Detect which cell encompasses the target text, then output its [X, Y] center coordinate. 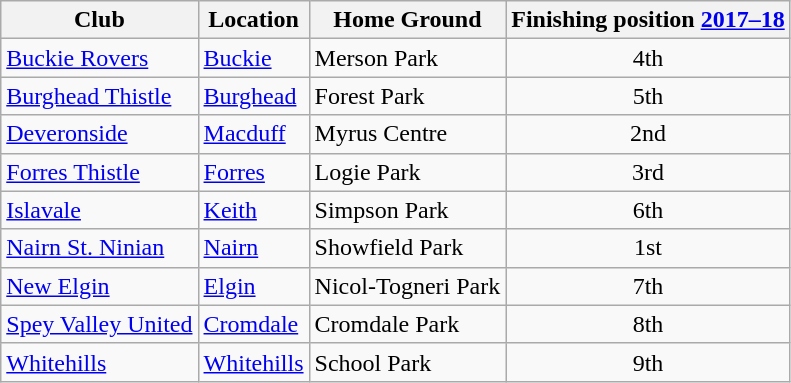
Elgin [254, 286]
8th [648, 324]
6th [648, 210]
Nairn [254, 248]
1st [648, 248]
5th [648, 96]
Nairn St. Ninian [100, 248]
Myrus Centre [408, 134]
Macduff [254, 134]
Forest Park [408, 96]
Location [254, 20]
Home Ground [408, 20]
Cromdale Park [408, 324]
Showfield Park [408, 248]
Cromdale [254, 324]
Club [100, 20]
Burghead Thistle [100, 96]
Simpson Park [408, 210]
Merson Park [408, 58]
School Park [408, 362]
Spey Valley United [100, 324]
Forres [254, 172]
Buckie [254, 58]
Forres Thistle [100, 172]
Islavale [100, 210]
2nd [648, 134]
3rd [648, 172]
4th [648, 58]
Nicol-Togneri Park [408, 286]
Finishing position 2017–18 [648, 20]
Keith [254, 210]
Buckie Rovers [100, 58]
Deveronside [100, 134]
Logie Park [408, 172]
New Elgin [100, 286]
7th [648, 286]
9th [648, 362]
Burghead [254, 96]
